Locate the cell with the specified text and output its (x, y) center coordinate. 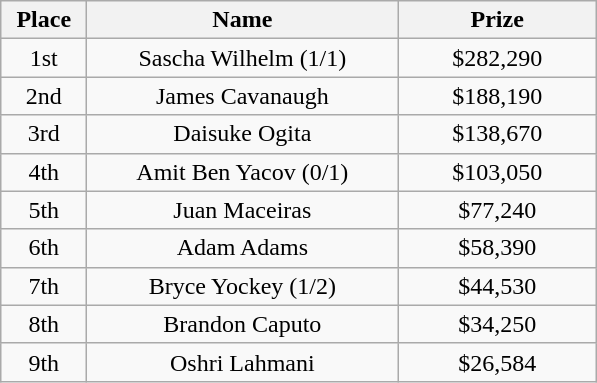
4th (44, 172)
$282,290 (498, 58)
Oshri Lahmani (242, 362)
Bryce Yockey (1/2) (242, 286)
2nd (44, 96)
Adam Adams (242, 248)
$138,670 (498, 134)
$103,050 (498, 172)
Daisuke Ogita (242, 134)
Juan Maceiras (242, 210)
$44,530 (498, 286)
$77,240 (498, 210)
$58,390 (498, 248)
Sascha Wilhelm (1/1) (242, 58)
5th (44, 210)
Prize (498, 20)
$34,250 (498, 324)
6th (44, 248)
9th (44, 362)
Name (242, 20)
7th (44, 286)
James Cavanaugh (242, 96)
Place (44, 20)
Amit Ben Yacov (0/1) (242, 172)
8th (44, 324)
3rd (44, 134)
1st (44, 58)
$188,190 (498, 96)
$26,584 (498, 362)
Brandon Caputo (242, 324)
